Find where the given text appears and provide that cell's center as (X, Y) coordinate. 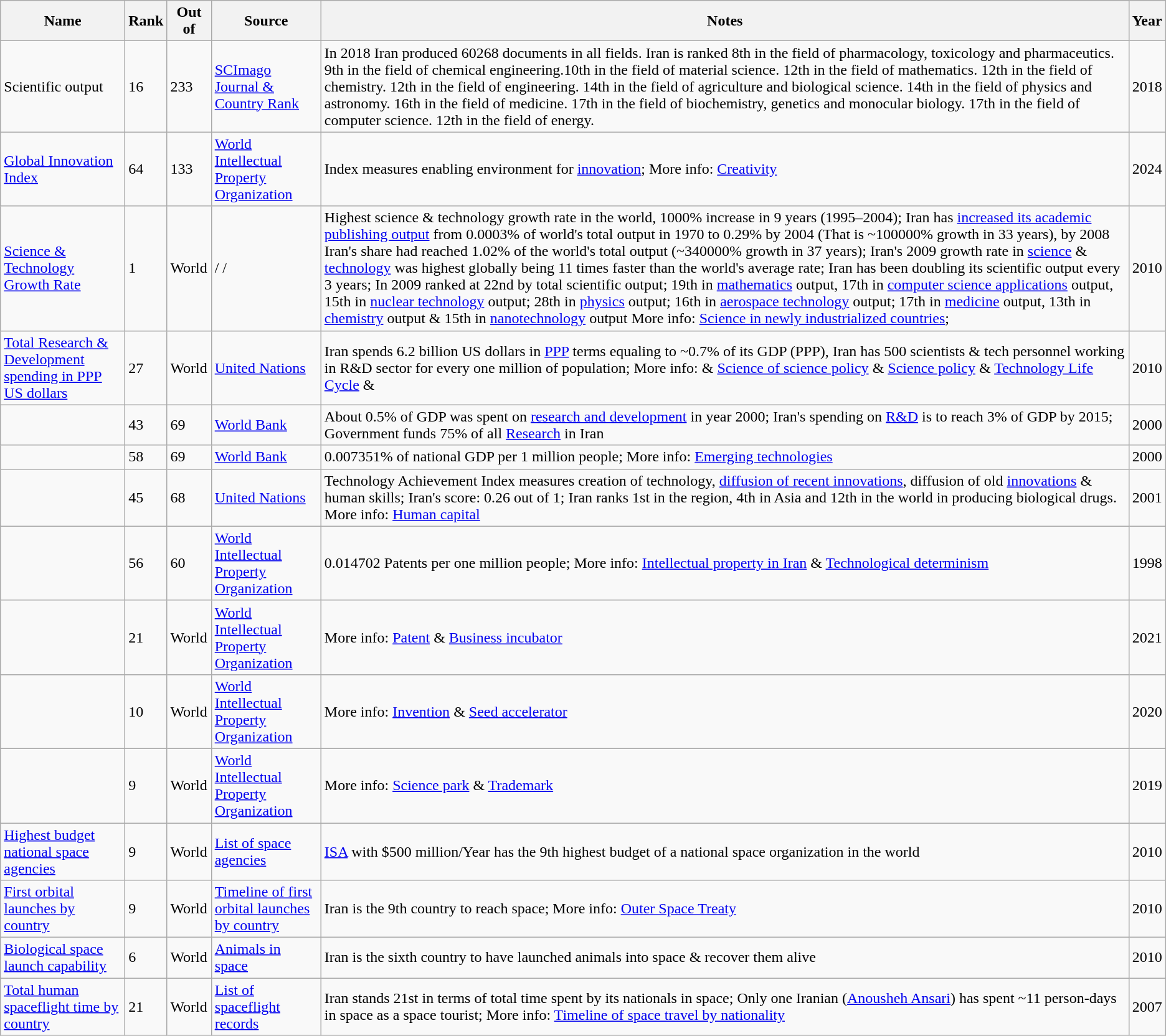
Highest budget national space agencies (63, 852)
1998 (1147, 563)
10 (146, 711)
Iran is the 9th country to reach space; More info: Outer Space Treaty (725, 909)
Biological space launch capability (63, 958)
Source (266, 21)
Timeline of first orbital launches by country (266, 909)
64 (146, 169)
List of spaceflight records (266, 1007)
Animals in space (266, 958)
Out of (189, 21)
More info: Patent & Business incubator (725, 638)
27 (146, 367)
More info: Invention & Seed accelerator (725, 711)
43 (146, 425)
Notes (725, 21)
First orbital launches by country (63, 909)
Year (1147, 21)
SCImago Journal & Country Rank (266, 87)
2019 (1147, 786)
16 (146, 87)
2018 (1147, 87)
List of space agencies (266, 852)
2001 (1147, 497)
0.014702 Patents per one million people; More info: Intellectual property in Iran & Technological determinism (725, 563)
Total human spaceflight time by country (63, 1007)
More info: Science park & Trademark (725, 786)
56 (146, 563)
2007 (1147, 1007)
60 (189, 563)
Science & Technology Growth Rate (63, 268)
ISA with $500 million/Year has the 9th highest budget of a national space organization in the world (725, 852)
2021 (1147, 638)
133 (189, 169)
2020 (1147, 711)
58 (146, 457)
6 (146, 958)
68 (189, 497)
Iran is the sixth country to have launched animals into space & recover them alive (725, 958)
2024 (1147, 169)
0.007351% of national GDP per 1 million people; More info: Emerging technologies (725, 457)
Rank (146, 21)
/ / (266, 268)
Scientific output (63, 87)
233 (189, 87)
Name (63, 21)
Index measures enabling environment for innovation; More info: Creativity (725, 169)
1 (146, 268)
45 (146, 497)
Total Research & Development spending in PPP US dollars (63, 367)
Global Innovation Index (63, 169)
